Find where the given text appears and provide that cell's center as [x, y] coordinate. 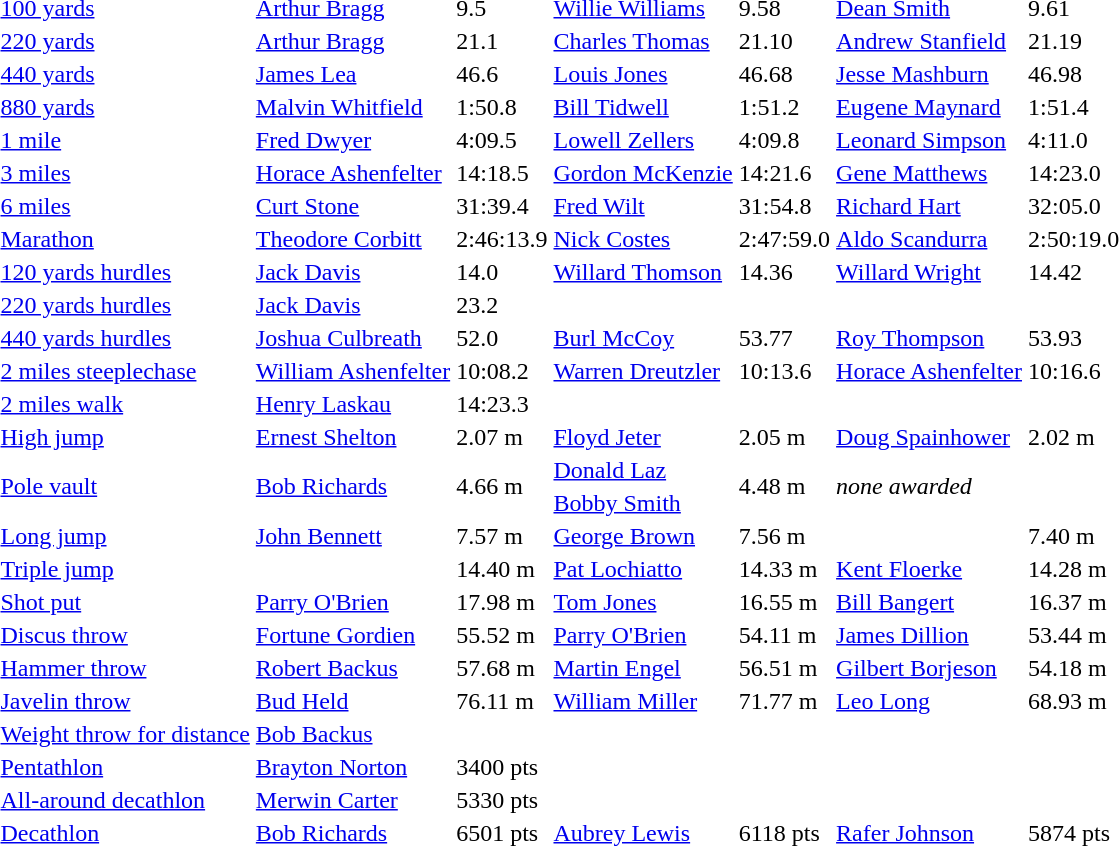
Willard Thomson [643, 272]
14.33 m [784, 569]
2.05 m [784, 437]
Arthur Bragg [352, 41]
Bob Richards [352, 486]
21.1 [502, 41]
George Brown [643, 536]
Bill Tidwell [643, 107]
Andrew Stanfield [930, 41]
Bob Backus [352, 734]
Martin Engel [643, 668]
Willard Wright [930, 272]
4:09.5 [502, 140]
Kent Floerke [930, 569]
Eugene Maynard [930, 107]
Henry Laskau [352, 404]
53.77 [784, 338]
55.52 m [502, 635]
2:47:59.0 [784, 239]
Floyd Jeter [643, 437]
7.57 m [502, 536]
5330 pts [502, 800]
57.68 m [502, 668]
10:08.2 [502, 371]
Lowell Zellers [643, 140]
10:13.6 [784, 371]
Brayton Norton [352, 767]
46.68 [784, 74]
Tom Jones [643, 602]
2.07 m [502, 437]
Nick Costes [643, 239]
14:21.6 [784, 173]
Robert Backus [352, 668]
Gilbert Borjeson [930, 668]
Bobby Smith [643, 503]
Richard Hart [930, 206]
Louis Jones [643, 74]
3400 pts [502, 767]
21.10 [784, 41]
William Miller [643, 701]
Doug Spainhower [930, 437]
Merwin Carter [352, 800]
Pat Lochiatto [643, 569]
John Bennett [352, 536]
Fred Wilt [643, 206]
14.40 m [502, 569]
14:18.5 [502, 173]
Malvin Whitfield [352, 107]
1:50.8 [502, 107]
46.6 [502, 74]
76.11 m [502, 701]
William Ashenfelter [352, 371]
14.0 [502, 272]
Roy Thompson [930, 338]
Aldo Scandurra [930, 239]
23.2 [502, 305]
Fred Dwyer [352, 140]
4:09.8 [784, 140]
Leonard Simpson [930, 140]
Gordon McKenzie [643, 173]
Charles Thomas [643, 41]
54.11 m [784, 635]
James Dillion [930, 635]
Burl McCoy [643, 338]
52.0 [502, 338]
Bud Held [352, 701]
Jesse Mashburn [930, 74]
17.98 m [502, 602]
14.36 [784, 272]
16.55 m [784, 602]
Donald Laz [643, 470]
71.77 m [784, 701]
2:46:13.9 [502, 239]
4.48 m [784, 486]
James Lea [352, 74]
14:23.3 [502, 404]
Gene Matthews [930, 173]
1:51.2 [784, 107]
Curt Stone [352, 206]
Joshua Culbreath [352, 338]
31:54.8 [784, 206]
Warren Dreutzler [643, 371]
Ernest Shelton [352, 437]
31:39.4 [502, 206]
Fortune Gordien [352, 635]
Leo Long [930, 701]
4.66 m [502, 486]
Bill Bangert [930, 602]
56.51 m [784, 668]
Theodore Corbitt [352, 239]
7.56 m [784, 536]
